Capture the cell that displays the provided text and extract its (x, y) central coordinate. 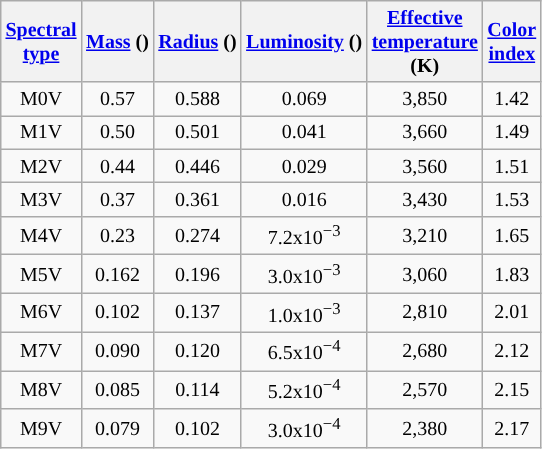
3,560 (425, 166)
M4V (42, 236)
M1V (42, 132)
0.069 (304, 100)
2.17 (512, 430)
Effectivetemperature(K) (425, 42)
0.37 (117, 200)
2.15 (512, 390)
2,680 (425, 352)
0.274 (198, 236)
0.120 (198, 352)
3,060 (425, 274)
3,850 (425, 100)
0.361 (198, 200)
3.0x10−4 (304, 430)
M7V (42, 352)
0.029 (304, 166)
0.114 (198, 390)
7.2x10−3 (304, 236)
3,660 (425, 132)
0.446 (198, 166)
1.53 (512, 200)
1.51 (512, 166)
0.57 (117, 100)
M9V (42, 430)
Luminosity () (304, 42)
0.137 (198, 314)
2,810 (425, 314)
0.041 (304, 132)
2,380 (425, 430)
0.162 (117, 274)
0.079 (117, 430)
2.01 (512, 314)
6.5x10−4 (304, 352)
M3V (42, 200)
0.090 (117, 352)
0.085 (117, 390)
Mass () (117, 42)
M2V (42, 166)
0.016 (304, 200)
M6V (42, 314)
3,430 (425, 200)
0.501 (198, 132)
3,210 (425, 236)
0.50 (117, 132)
1.83 (512, 274)
M0V (42, 100)
0.23 (117, 236)
M5V (42, 274)
M8V (42, 390)
1.0x10−3 (304, 314)
0.44 (117, 166)
1.49 (512, 132)
2.12 (512, 352)
5.2x10−4 (304, 390)
2,570 (425, 390)
Spectraltype (42, 42)
0.588 (198, 100)
1.65 (512, 236)
Colorindex (512, 42)
0.196 (198, 274)
1.42 (512, 100)
Radius () (198, 42)
3.0x10−3 (304, 274)
